For the text-containing cell, return its midpoint in (X, Y) coordinate format. 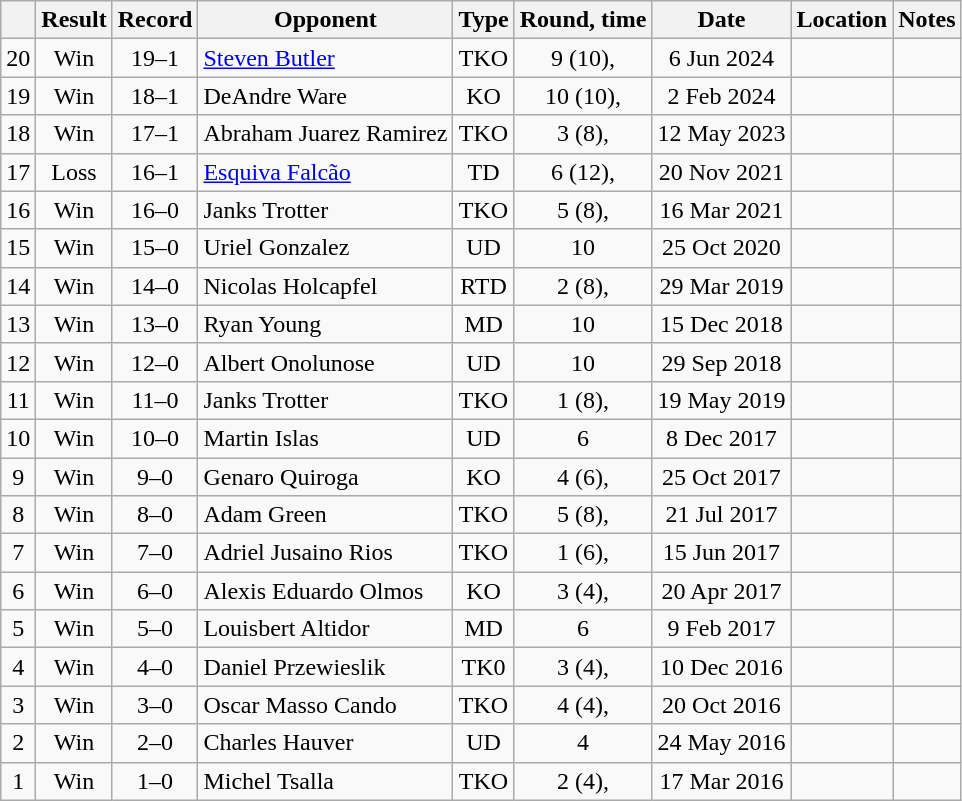
16 Mar 2021 (722, 210)
11–0 (155, 400)
25 Oct 2020 (722, 248)
19 May 2019 (722, 400)
12 May 2023 (722, 134)
1–0 (155, 781)
RTD (484, 286)
Oscar Masso Cando (326, 705)
Notes (927, 20)
17 Mar 2016 (722, 781)
9 Feb 2017 (722, 629)
14–0 (155, 286)
2–0 (155, 743)
18–1 (155, 96)
3 (8), (583, 134)
8 (18, 515)
20 Oct 2016 (722, 705)
29 Mar 2019 (722, 286)
1 (18, 781)
Alexis Eduardo Olmos (326, 591)
13 (18, 324)
24 May 2016 (722, 743)
9–0 (155, 477)
6 (12), (583, 172)
6–0 (155, 591)
Daniel Przewieslik (326, 667)
3–0 (155, 705)
8–0 (155, 515)
Location (842, 20)
19 (18, 96)
20 (18, 58)
10–0 (155, 438)
17 (18, 172)
Martin Islas (326, 438)
2 (4), (583, 781)
15 Jun 2017 (722, 553)
2 (8), (583, 286)
Nicolas Holcapfel (326, 286)
1 (6), (583, 553)
18 (18, 134)
5–0 (155, 629)
Abraham Juarez Ramirez (326, 134)
7 (18, 553)
2 (18, 743)
DeAndre Ware (326, 96)
8 Dec 2017 (722, 438)
Loss (74, 172)
Opponent (326, 20)
20 Apr 2017 (722, 591)
12 (18, 362)
15 (18, 248)
15–0 (155, 248)
1 (8), (583, 400)
Result (74, 20)
6 Jun 2024 (722, 58)
TK0 (484, 667)
Steven Butler (326, 58)
3 (18, 705)
19–1 (155, 58)
17–1 (155, 134)
16–0 (155, 210)
12–0 (155, 362)
Round, time (583, 20)
15 Dec 2018 (722, 324)
13–0 (155, 324)
Michel Tsalla (326, 781)
Type (484, 20)
7–0 (155, 553)
Genaro Quiroga (326, 477)
9 (10), (583, 58)
Adriel Jusaino Rios (326, 553)
Adam Green (326, 515)
21 Jul 2017 (722, 515)
Uriel Gonzalez (326, 248)
TD (484, 172)
5 (18, 629)
16–1 (155, 172)
10 (10), (583, 96)
20 Nov 2021 (722, 172)
Record (155, 20)
Ryan Young (326, 324)
16 (18, 210)
Louisbert Altidor (326, 629)
4–0 (155, 667)
14 (18, 286)
4 (4), (583, 705)
10 Dec 2016 (722, 667)
Albert Onolunose (326, 362)
29 Sep 2018 (722, 362)
Esquiva Falcão (326, 172)
4 (6), (583, 477)
11 (18, 400)
9 (18, 477)
Charles Hauver (326, 743)
2 Feb 2024 (722, 96)
Date (722, 20)
25 Oct 2017 (722, 477)
